Search for the cell housing the specified text and yield its (x, y) center coordinate. 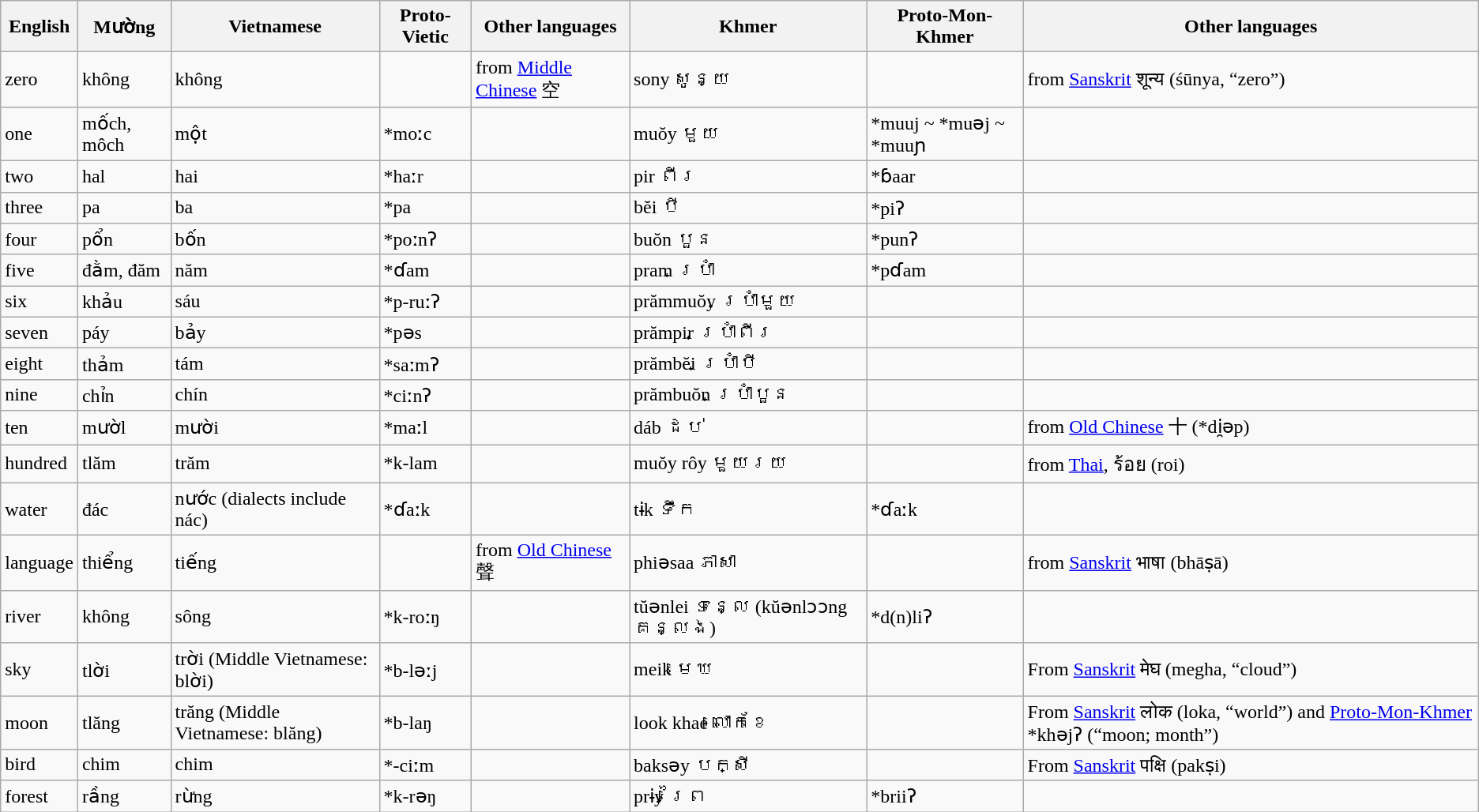
*-ciːm (425, 765)
ba (275, 208)
forest (40, 796)
Vietnamese (275, 27)
English (40, 27)
*p-ruːʔ (425, 302)
*maːl (425, 428)
*d(n)liʔ (945, 616)
pram ប្រាំ (748, 270)
bird (40, 765)
đác (124, 509)
*k-rəŋ (425, 796)
*muuj ~ *muəj ~ *muuɲ (945, 133)
eight (40, 364)
prămbĕi ប្រាំបី (748, 364)
muŏy rôy មួយរយ (748, 463)
chỉn (124, 395)
sông (275, 616)
trăm (275, 463)
baksəy បក្សី (748, 765)
tám (275, 364)
prɨy ព្រៃ (748, 796)
*pəs (425, 333)
meik មេឃ (748, 670)
trăng (Middle Vietnamese: blăng) (275, 724)
phiəsaa ភាសា (748, 563)
from Sanskrit भाषा (bhāṣā) (1251, 563)
look khae លោកខែ (748, 724)
zero (40, 80)
*piʔ (945, 208)
tlời (124, 670)
chín (275, 395)
*k-lam (425, 463)
tlăng (124, 724)
sáu (275, 302)
one (40, 133)
four (40, 239)
mốch, môch (124, 133)
three (40, 208)
water (40, 509)
*ɗam (425, 270)
bảy (275, 333)
from Middle Chinese 空 (550, 80)
bốn (275, 239)
*ciːnʔ (425, 395)
*briiʔ (945, 796)
một (275, 133)
sky (40, 670)
bĕi បី (748, 208)
*haːr (425, 176)
muŏy មួយ (748, 133)
*k-roːŋ (425, 616)
thảm (124, 364)
*pa (425, 208)
pổn (124, 239)
mườl (124, 428)
nine (40, 395)
trời (Middle Vietnamese: blời) (275, 670)
language (40, 563)
from Old Chinese 十 (*di̯əp) (1251, 428)
đằm, đăm (124, 270)
from Sanskrit शून्य (śūnya, “zero”) (1251, 80)
nước (dialects include nác) (275, 509)
sony សូន្យ (748, 80)
*b-ləːj (425, 670)
prămbuŏn ប្រាំបួន (748, 395)
from Thai, ร้อย (roi) (1251, 463)
*pɗam (945, 270)
pa (124, 208)
Mường (124, 27)
From Sanskrit मेघ (megha, “cloud”) (1251, 670)
khảu (124, 302)
seven (40, 333)
ten (40, 428)
prămpir ប្រាំពីរ (748, 333)
rầng (124, 796)
tŭənlei ទន្លេ (kŭənlɔɔng គន្លង) (748, 616)
From Sanskrit लोक (loka, “world”) and Proto-Mon-Khmer *khəjʔ (“moon; month”) (1251, 724)
From Sanskrit पक्षि (pakṣi) (1251, 765)
buŏn បួន (748, 239)
pir ពីរ (748, 176)
thiểng (124, 563)
hai (275, 176)
moon (40, 724)
*saːmʔ (425, 364)
tlăm (124, 463)
*b-laŋ (425, 724)
tiếng (275, 563)
năm (275, 270)
dáb ដប់ (748, 428)
prămmuŏy ប្រាំមួយ (748, 302)
*moːc (425, 133)
tɨk ទឹក (748, 509)
Khmer (748, 27)
Proto-Mon-Khmer (945, 27)
hal (124, 176)
river (40, 616)
from Old Chinese 聲 (550, 563)
five (40, 270)
*poːnʔ (425, 239)
*punʔ (945, 239)
Proto-Vietic (425, 27)
mười (275, 428)
páy (124, 333)
two (40, 176)
rừng (275, 796)
hundred (40, 463)
six (40, 302)
*ɓaar (945, 176)
